Find where the given text appears and provide that cell's center as (X, Y) coordinate. 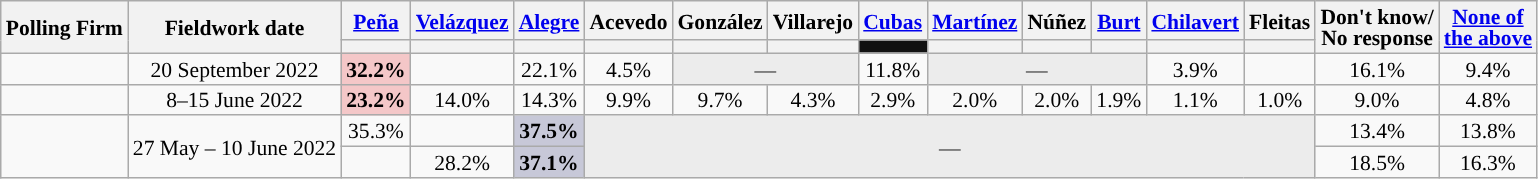
Velázquez (462, 20)
32.2% (376, 68)
35.3% (376, 132)
Acevedo (628, 20)
González (720, 20)
20 September 2022 (234, 68)
Núñez (1056, 20)
1.9% (1118, 100)
28.2% (462, 162)
4.3% (813, 100)
Burt (1118, 20)
11.8% (892, 68)
14.0% (462, 100)
18.5% (1376, 162)
Polling Firm (64, 27)
16.1% (1376, 68)
16.3% (1488, 162)
1.0% (1280, 100)
4.8% (1488, 100)
None ofthe above (1488, 27)
37.5% (550, 132)
27 May – 10 June 2022 (234, 147)
13.8% (1488, 132)
23.2% (376, 100)
Alegre (550, 20)
2.9% (892, 100)
Cubas (892, 20)
Villarejo (813, 20)
9.7% (720, 100)
37.1% (550, 162)
Fieldwork date (234, 27)
9.0% (1376, 100)
Fleitas (1280, 20)
3.9% (1195, 68)
9.9% (628, 100)
Peña (376, 20)
Chilavert (1195, 20)
22.1% (550, 68)
1.1% (1195, 100)
13.4% (1376, 132)
8–15 June 2022 (234, 100)
14.3% (550, 100)
9.4% (1488, 68)
Martínez (974, 20)
4.5% (628, 68)
Don't know/No response (1376, 27)
